Find where the given text appears and provide that cell's center as (X, Y) coordinate. 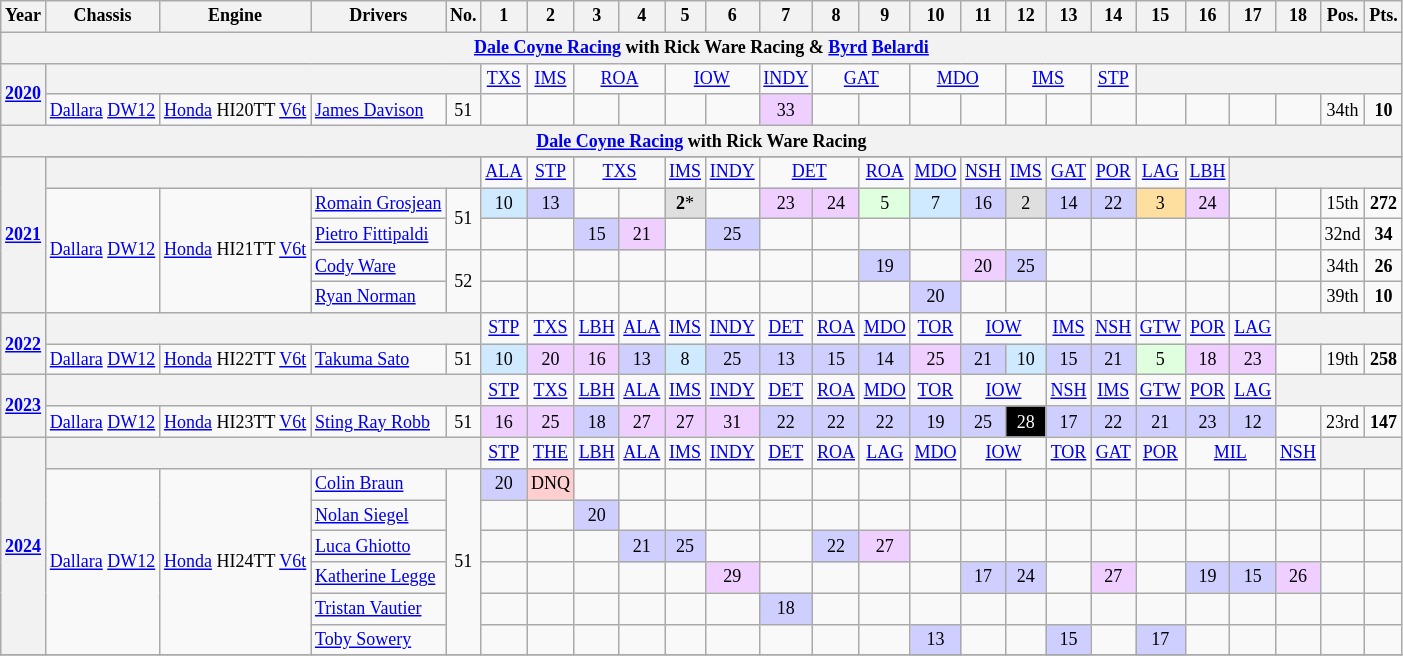
32nd (1342, 234)
Honda HI20TT V6t (236, 110)
4 (642, 16)
Dale Coyne Racing with Rick Ware Racing (702, 140)
2022 (24, 343)
2024 (24, 546)
Year (24, 16)
23rd (1342, 422)
Honda HI24TT V6t (236, 562)
11 (984, 16)
Drivers (378, 16)
34 (1384, 234)
Ryan Norman (378, 296)
28 (1026, 422)
Engine (236, 16)
Honda HI22TT V6t (236, 360)
Pietro Fittipaldi (378, 234)
6 (732, 16)
258 (1384, 360)
2020 (24, 94)
52 (464, 281)
Sting Ray Robb (378, 422)
Katherine Legge (378, 578)
Colin Braun (378, 484)
James Davison (378, 110)
2021 (24, 235)
19th (1342, 360)
Romain Grosjean (378, 204)
Toby Sowery (378, 640)
15th (1342, 204)
33 (786, 110)
39th (1342, 296)
147 (1384, 422)
Honda HI23TT V6t (236, 422)
Dale Coyne Racing with Rick Ware Racing & Byrd Belardi (702, 48)
Pts. (1384, 16)
THE (551, 452)
Luca Ghiotto (378, 546)
No. (464, 16)
Chassis (102, 16)
MIL (1230, 452)
272 (1384, 204)
31 (732, 422)
2023 (24, 406)
Honda HI21TT V6t (236, 250)
Tristan Vautier (378, 608)
29 (732, 578)
Takuma Sato (378, 360)
9 (884, 16)
1 (504, 16)
DNQ (551, 484)
Cody Ware (378, 266)
Nolan Siegel (378, 516)
2* (686, 204)
Pos. (1342, 16)
